Return [x, y] of the center of cell containing provided text 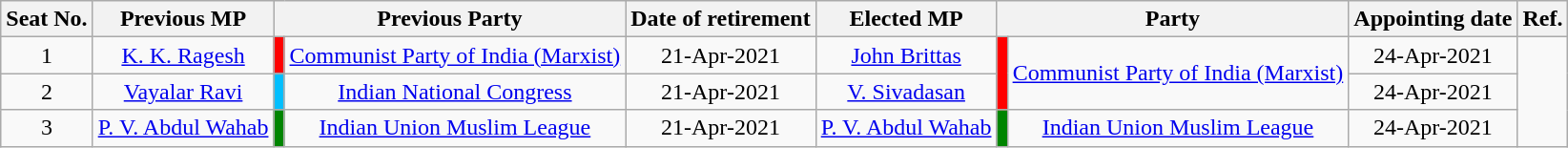
2 [47, 92]
1 [47, 55]
3 [47, 128]
Appointing date [1433, 19]
Seat No. [47, 19]
V. Sivadasan [906, 92]
Vayalar Ravi [183, 92]
Indian National Congress [455, 92]
John Brittas [906, 55]
Party [1173, 19]
Date of retirement [721, 19]
Elected MP [906, 19]
K. K. Ragesh [183, 55]
Previous Party [450, 19]
Ref. [1543, 19]
Previous MP [183, 19]
